Provide the [x, y] coordinate of the cell's center where the given text is located.  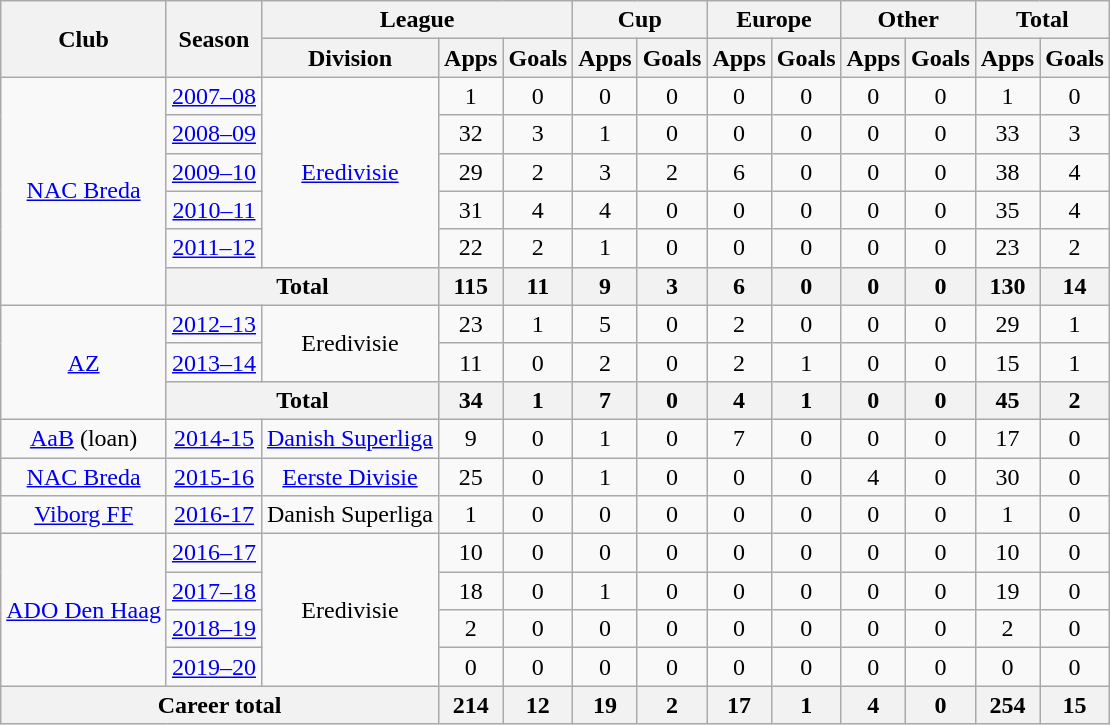
Cup [640, 20]
2008–09 [214, 134]
ADO Den Haag [84, 610]
32 [471, 134]
5 [605, 324]
254 [1007, 705]
30 [1007, 477]
2012–13 [214, 324]
214 [471, 705]
Club [84, 39]
Season [214, 39]
AZ [84, 362]
2010–11 [214, 210]
Other [908, 20]
2014-15 [214, 438]
2016–17 [214, 553]
2019–20 [214, 667]
Eerste Divisie [350, 477]
2018–19 [214, 629]
Career total [220, 705]
45 [1007, 400]
14 [1075, 286]
2009–10 [214, 172]
33 [1007, 134]
2015-16 [214, 477]
25 [471, 477]
League [416, 20]
2007–08 [214, 96]
AaB (loan) [84, 438]
2013–14 [214, 362]
2011–12 [214, 248]
2017–18 [214, 591]
31 [471, 210]
115 [471, 286]
38 [1007, 172]
35 [1007, 210]
130 [1007, 286]
34 [471, 400]
Europe [774, 20]
18 [471, 591]
2016-17 [214, 515]
Division [350, 58]
12 [538, 705]
22 [471, 248]
Viborg FF [84, 515]
